Determine the [x, y] coordinate at the center of the cell enclosing the given text.  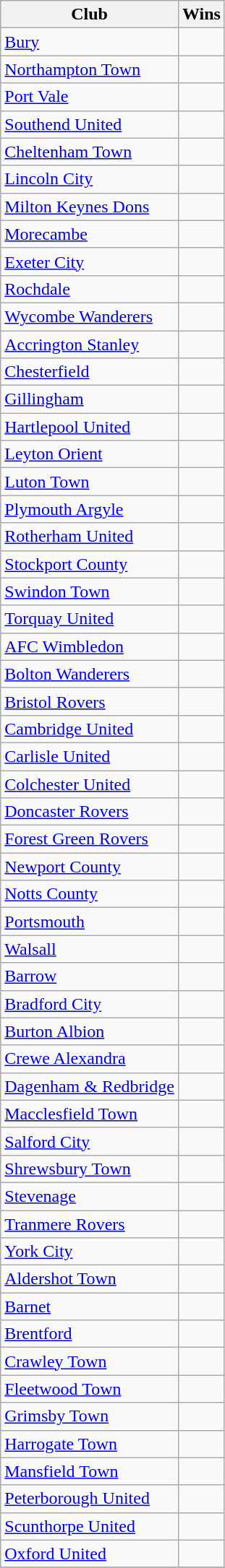
Stockport County [90, 564]
Northampton Town [90, 69]
Rotherham United [90, 537]
AFC Wimbledon [90, 646]
Notts County [90, 894]
Salford City [90, 1141]
Barnet [90, 1307]
Colchester United [90, 784]
Chesterfield [90, 372]
Oxford United [90, 1554]
Fleetwood Town [90, 1389]
Doncaster Rovers [90, 812]
Wins [201, 14]
Macclesfield Town [90, 1114]
Barrow [90, 976]
Walsall [90, 949]
Port Vale [90, 97]
Luton Town [90, 482]
Rochdale [90, 289]
York City [90, 1252]
Dagenham & Redbridge [90, 1086]
Wycombe Wanderers [90, 316]
Exeter City [90, 261]
Stevenage [90, 1196]
Hartlepool United [90, 427]
Torquay United [90, 619]
Gillingham [90, 399]
Southend United [90, 124]
Bradford City [90, 1004]
Tranmere Rovers [90, 1224]
Bristol Rovers [90, 701]
Newport County [90, 867]
Portsmouth [90, 922]
Club [90, 14]
Lincoln City [90, 179]
Bolton Wanderers [90, 674]
Scunthorpe United [90, 1526]
Plymouth Argyle [90, 509]
Peterborough United [90, 1499]
Carlisle United [90, 756]
Shrewsbury Town [90, 1169]
Burton Albion [90, 1031]
Crawley Town [90, 1361]
Milton Keynes Dons [90, 207]
Mansfield Town [90, 1471]
Aldershot Town [90, 1279]
Swindon Town [90, 592]
Bury [90, 42]
Cheltenham Town [90, 152]
Cambridge United [90, 729]
Harrogate Town [90, 1444]
Leyton Orient [90, 454]
Forest Green Rovers [90, 839]
Brentford [90, 1334]
Crewe Alexandra [90, 1059]
Grimsby Town [90, 1416]
Accrington Stanley [90, 345]
Morecambe [90, 234]
